Scan for the cell matching the given text and deliver its (x, y) coordinate at center. 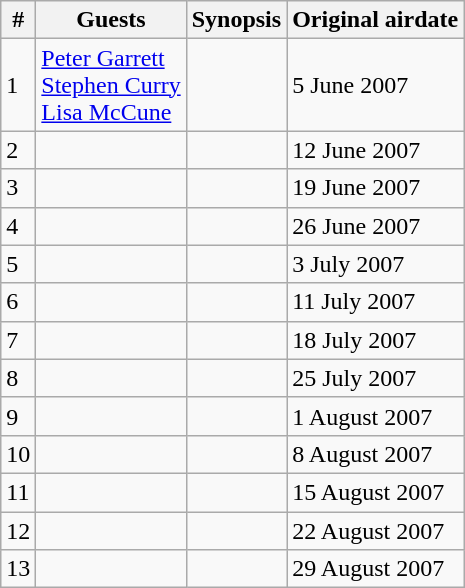
15 August 2007 (376, 492)
18 July 2007 (376, 340)
12 June 2007 (376, 150)
8 August 2007 (376, 454)
2 (18, 150)
3 July 2007 (376, 264)
29 August 2007 (376, 569)
# (18, 20)
8 (18, 378)
7 (18, 340)
Original airdate (376, 20)
5 June 2007 (376, 85)
Guests (111, 20)
22 August 2007 (376, 531)
3 (18, 188)
10 (18, 454)
11 (18, 492)
25 July 2007 (376, 378)
1 August 2007 (376, 416)
Synopsis (236, 20)
9 (18, 416)
Peter GarrettStephen CurryLisa McCune (111, 85)
6 (18, 302)
13 (18, 569)
12 (18, 531)
1 (18, 85)
5 (18, 264)
4 (18, 226)
26 June 2007 (376, 226)
19 June 2007 (376, 188)
11 July 2007 (376, 302)
